Detect which cell encompasses the target text, then output its (X, Y) center coordinate. 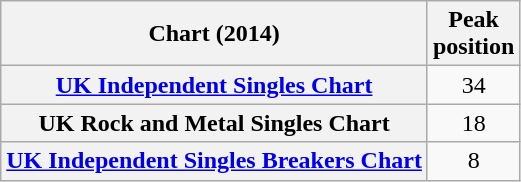
Chart (2014) (214, 34)
UK Independent Singles Chart (214, 85)
UK Rock and Metal Singles Chart (214, 123)
18 (473, 123)
Peakposition (473, 34)
UK Independent Singles Breakers Chart (214, 161)
34 (473, 85)
8 (473, 161)
